Provide the [x, y] coordinate of the cell's center where the given text is located.  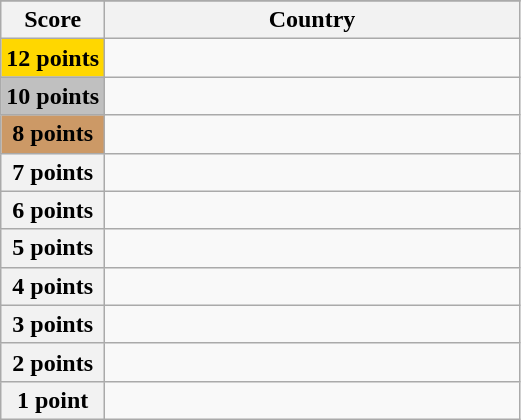
5 points [53, 248]
Country [312, 20]
2 points [53, 362]
10 points [53, 96]
1 point [53, 400]
6 points [53, 210]
7 points [53, 172]
3 points [53, 324]
4 points [53, 286]
8 points [53, 134]
Score [53, 20]
12 points [53, 58]
